Extract the [x, y] coordinate from the center of the cell holding the provided text.  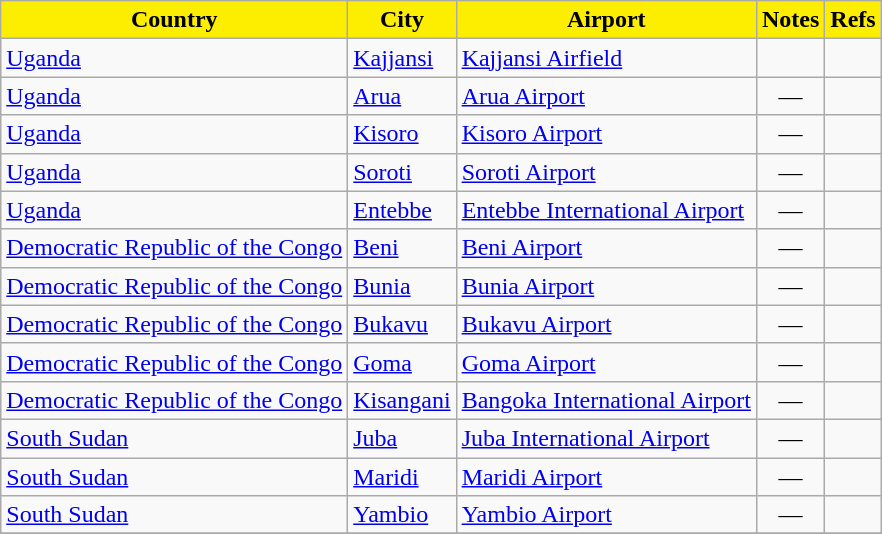
Goma [402, 362]
Bunia [402, 286]
Arua Airport [606, 96]
Refs [853, 20]
Country [174, 20]
Kisoro Airport [606, 134]
Soroti [402, 172]
Beni [402, 248]
Kisoro [402, 134]
Juba International Airport [606, 438]
Airport [606, 20]
Entebbe [402, 210]
Bukavu Airport [606, 324]
Bangoka International Airport [606, 400]
Entebbe International Airport [606, 210]
Goma Airport [606, 362]
Bunia Airport [606, 286]
Maridi Airport [606, 477]
Beni Airport [606, 248]
Kajjansi Airfield [606, 58]
Maridi [402, 477]
Arua [402, 96]
Kajjansi [402, 58]
City [402, 20]
Juba [402, 438]
Bukavu [402, 324]
Yambio Airport [606, 515]
Yambio [402, 515]
Soroti Airport [606, 172]
Notes [790, 20]
Kisangani [402, 400]
